Find where the given text appears and provide that cell's center as (x, y) coordinate. 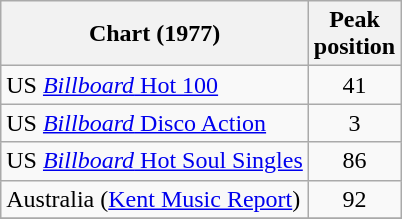
92 (354, 199)
Chart (1977) (155, 34)
Australia (Kent Music Report) (155, 199)
86 (354, 161)
US Billboard Hot Soul Singles (155, 161)
3 (354, 123)
US Billboard Disco Action (155, 123)
41 (354, 85)
Peakposition (354, 34)
US Billboard Hot 100 (155, 85)
